Identify which cell holds the provided text, then report its [X, Y] central coordinate. 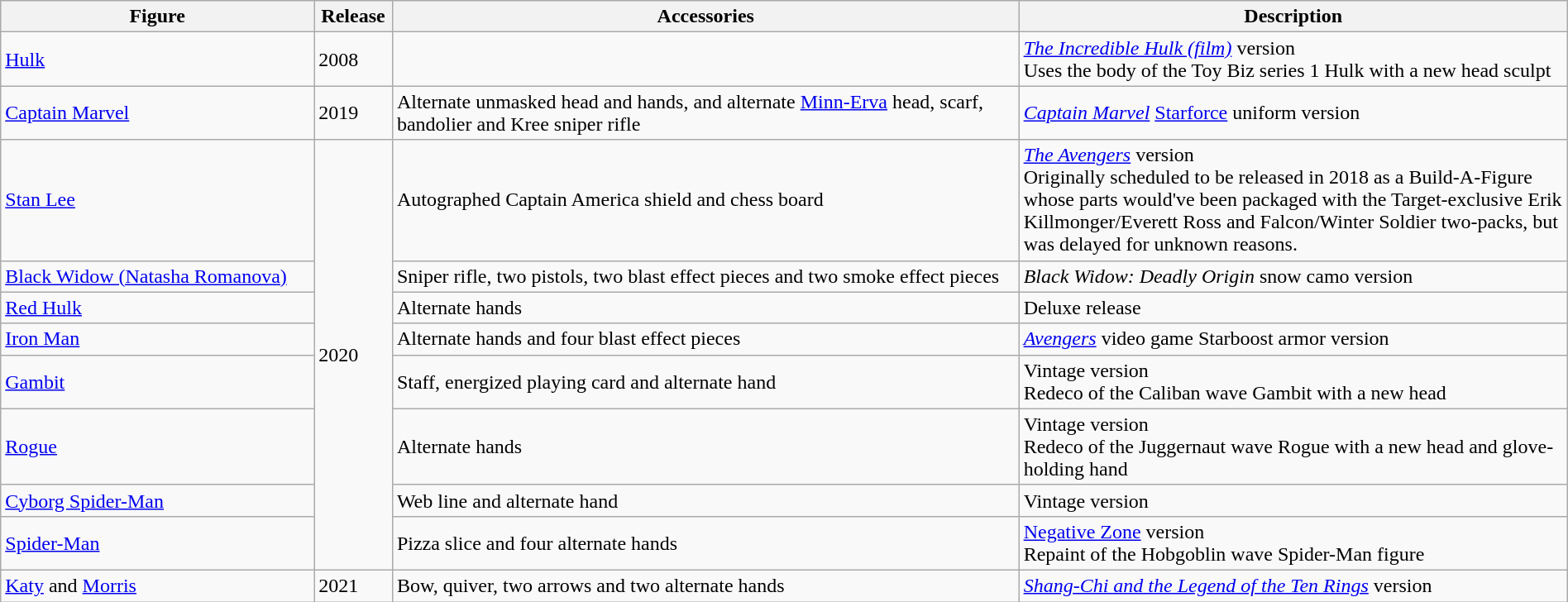
2019 [354, 112]
Alternate hands and four blast effect pieces [705, 339]
Vintage version [1293, 500]
Black Widow (Natasha Romanova) [157, 276]
Deluxe release [1293, 308]
Captain Marvel Starforce uniform version [1293, 112]
Autographed Captain America shield and chess board [705, 200]
Cyborg Spider-Man [157, 500]
Staff, energized playing card and alternate hand [705, 382]
Iron Man [157, 339]
Sniper rifle, two pistols, two blast effect pieces and two smoke effect pieces [705, 276]
Avengers video game Starboost armor version [1293, 339]
Katy and Morris [157, 585]
Pizza slice and four alternate hands [705, 542]
Captain Marvel [157, 112]
Release [354, 17]
Vintage versionRedeco of the Juggernaut wave Rogue with a new head and glove-holding hand [1293, 447]
Web line and alternate hand [705, 500]
Shang-Chi and the Legend of the Ten Rings version [1293, 585]
Spider-Man [157, 542]
Bow, quiver, two arrows and two alternate hands [705, 585]
Description [1293, 17]
2020 [354, 355]
Gambit [157, 382]
Negative Zone versionRepaint of the Hobgoblin wave Spider-Man figure [1293, 542]
Red Hulk [157, 308]
Black Widow: Deadly Origin snow camo version [1293, 276]
Rogue [157, 447]
Accessories [705, 17]
The Incredible Hulk (film) versionUses the body of the Toy Biz series 1 Hulk with a new head sculpt [1293, 60]
Vintage versionRedeco of the Caliban wave Gambit with a new head [1293, 382]
Figure [157, 17]
2008 [354, 60]
Stan Lee [157, 200]
Hulk [157, 60]
Alternate unmasked head and hands, and alternate Minn-Erva head, scarf, bandolier and Kree sniper rifle [705, 112]
2021 [354, 585]
